Capture the cell that displays the provided text and extract its [X, Y] central coordinate. 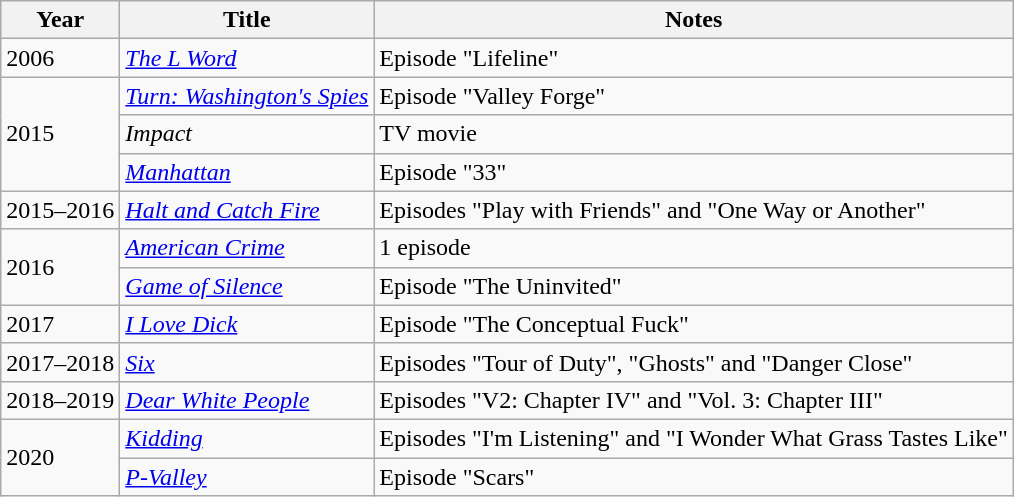
Manhattan [247, 172]
Episodes "Tour of Duty", "Ghosts" and "Danger Close" [694, 362]
Dear White People [247, 400]
2017–2018 [60, 362]
Episode "Valley Forge" [694, 96]
2006 [60, 58]
American Crime [247, 248]
The L Word [247, 58]
2017 [60, 324]
Game of Silence [247, 286]
P-Valley [247, 477]
2015–2016 [60, 210]
Episodes "V2: Chapter IV" and "Vol. 3: Chapter III" [694, 400]
Halt and Catch Fire [247, 210]
2016 [60, 267]
Kidding [247, 438]
Episode "Lifeline" [694, 58]
TV movie [694, 134]
Title [247, 20]
Episode "The Uninvited" [694, 286]
1 episode [694, 248]
Episode "33" [694, 172]
Episode "The Conceptual Fuck" [694, 324]
Turn: Washington's Spies [247, 96]
Episodes "I'm Listening" and "I Wonder What Grass Tastes Like" [694, 438]
Six [247, 362]
2015 [60, 134]
2018–2019 [60, 400]
Impact [247, 134]
Year [60, 20]
Episodes "Play with Friends" and "One Way or Another" [694, 210]
Notes [694, 20]
2020 [60, 457]
Episode "Scars" [694, 477]
I Love Dick [247, 324]
